Search for the cell housing the specified text and yield its [x, y] center coordinate. 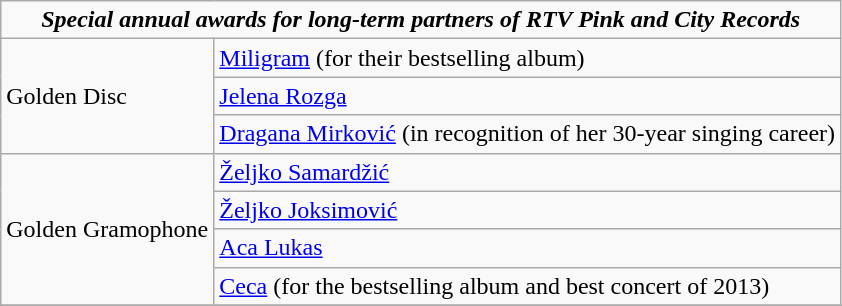
Golden Gramophone [108, 229]
Miligram (for their bestselling album) [528, 58]
Željko Samardžić [528, 172]
Jelena Rozga [528, 96]
Dragana Mirković (in recognition of her 30-year singing career) [528, 134]
Golden Disc [108, 96]
Željko Joksimović [528, 210]
Ceca (for the bestselling album and best concert of 2013) [528, 286]
Special annual awards for long-term partners of RTV Pink and City Records [421, 20]
Aca Lukas [528, 248]
